Find where the given text appears and provide that cell's center as [x, y] coordinate. 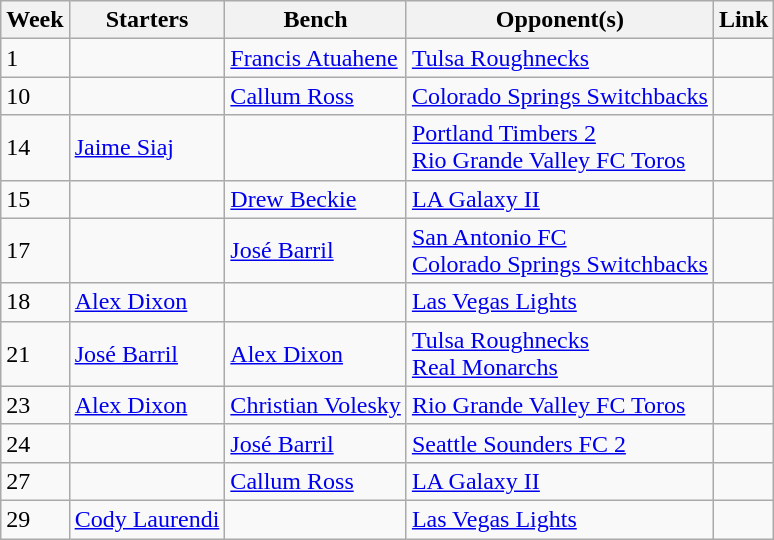
Drew Beckie [316, 199]
Seattle Sounders FC 2 [560, 443]
18 [35, 302]
Rio Grande Valley FC Toros [560, 405]
Colorado Springs Switchbacks [560, 96]
Bench [316, 20]
Link [743, 20]
17 [35, 250]
21 [35, 354]
1 [35, 58]
Tulsa Roughnecks [560, 58]
Francis Atuahene [316, 58]
Week [35, 20]
Jaime Siaj [147, 148]
Opponent(s) [560, 20]
Tulsa RoughnecksReal Monarchs [560, 354]
San Antonio FCColorado Springs Switchbacks [560, 250]
Starters [147, 20]
15 [35, 199]
27 [35, 481]
Portland Timbers 2Rio Grande Valley FC Toros [560, 148]
Cody Laurendi [147, 519]
29 [35, 519]
24 [35, 443]
10 [35, 96]
14 [35, 148]
Christian Volesky [316, 405]
23 [35, 405]
